From the cell containing the given text, extract its center point as [X, Y] coordinate. 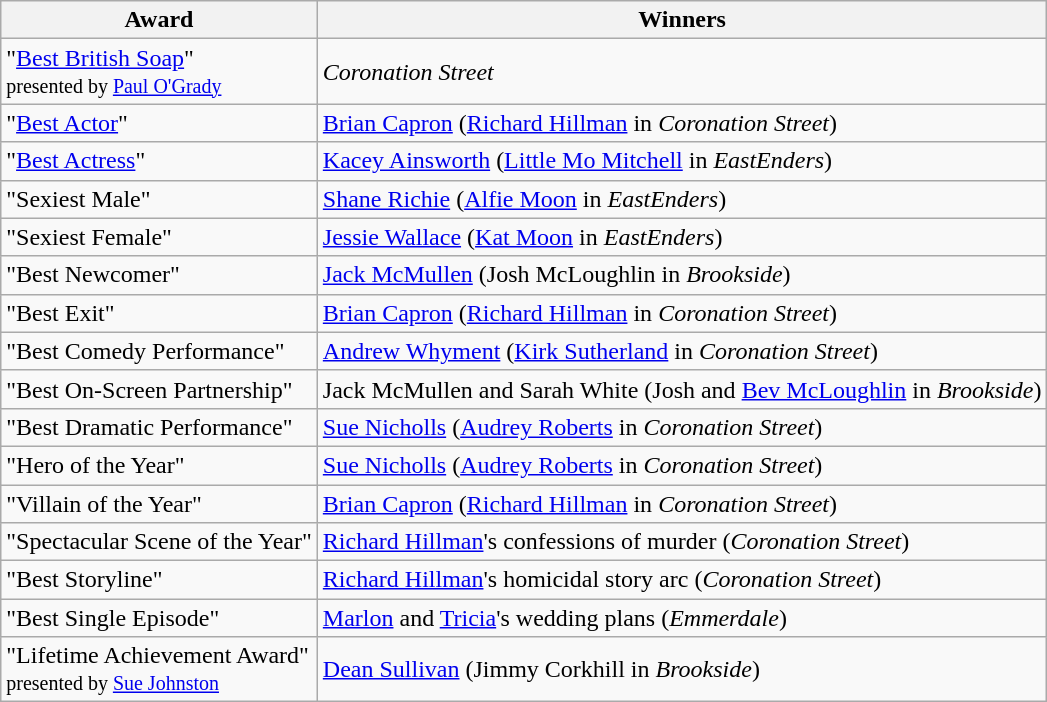
Coronation Street [682, 72]
Award [160, 20]
Jessie Wallace (Kat Moon in EastEnders) [682, 237]
"Best British Soap"presented by Paul O'Grady [160, 72]
"Villain of the Year" [160, 503]
"Best Comedy Performance" [160, 351]
"Best Storyline" [160, 580]
"Best Exit" [160, 313]
"Best Actress" [160, 161]
"Spectacular Scene of the Year" [160, 542]
"Sexiest Male" [160, 199]
Dean Sullivan (Jimmy Corkhill in Brookside) [682, 670]
"Best Newcomer" [160, 275]
Jack McMullen and Sarah White (Josh and Bev McLoughlin in Brookside) [682, 389]
Richard Hillman's homicidal story arc (Coronation Street) [682, 580]
Shane Richie (Alfie Moon in EastEnders) [682, 199]
Richard Hillman's confessions of murder (Coronation Street) [682, 542]
"Best On-Screen Partnership" [160, 389]
"Best Actor" [160, 123]
"Lifetime Achievement Award"presented by Sue Johnston [160, 670]
"Sexiest Female" [160, 237]
Andrew Whyment (Kirk Sutherland in Coronation Street) [682, 351]
Winners [682, 20]
Jack McMullen (Josh McLoughlin in Brookside) [682, 275]
"Hero of the Year" [160, 465]
Kacey Ainsworth (Little Mo Mitchell in EastEnders) [682, 161]
"Best Dramatic Performance" [160, 427]
Marlon and Tricia's wedding plans (Emmerdale) [682, 618]
"Best Single Episode" [160, 618]
